Scan for the cell matching the given text and deliver its [x, y] coordinate at center. 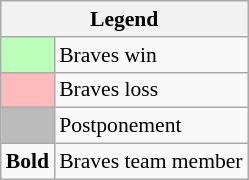
Bold [28, 162]
Braves win [151, 55]
Postponement [151, 126]
Braves loss [151, 90]
Braves team member [151, 162]
Legend [124, 19]
